Return the (X, Y) coordinate for the center point of the cell that contains the specified text.  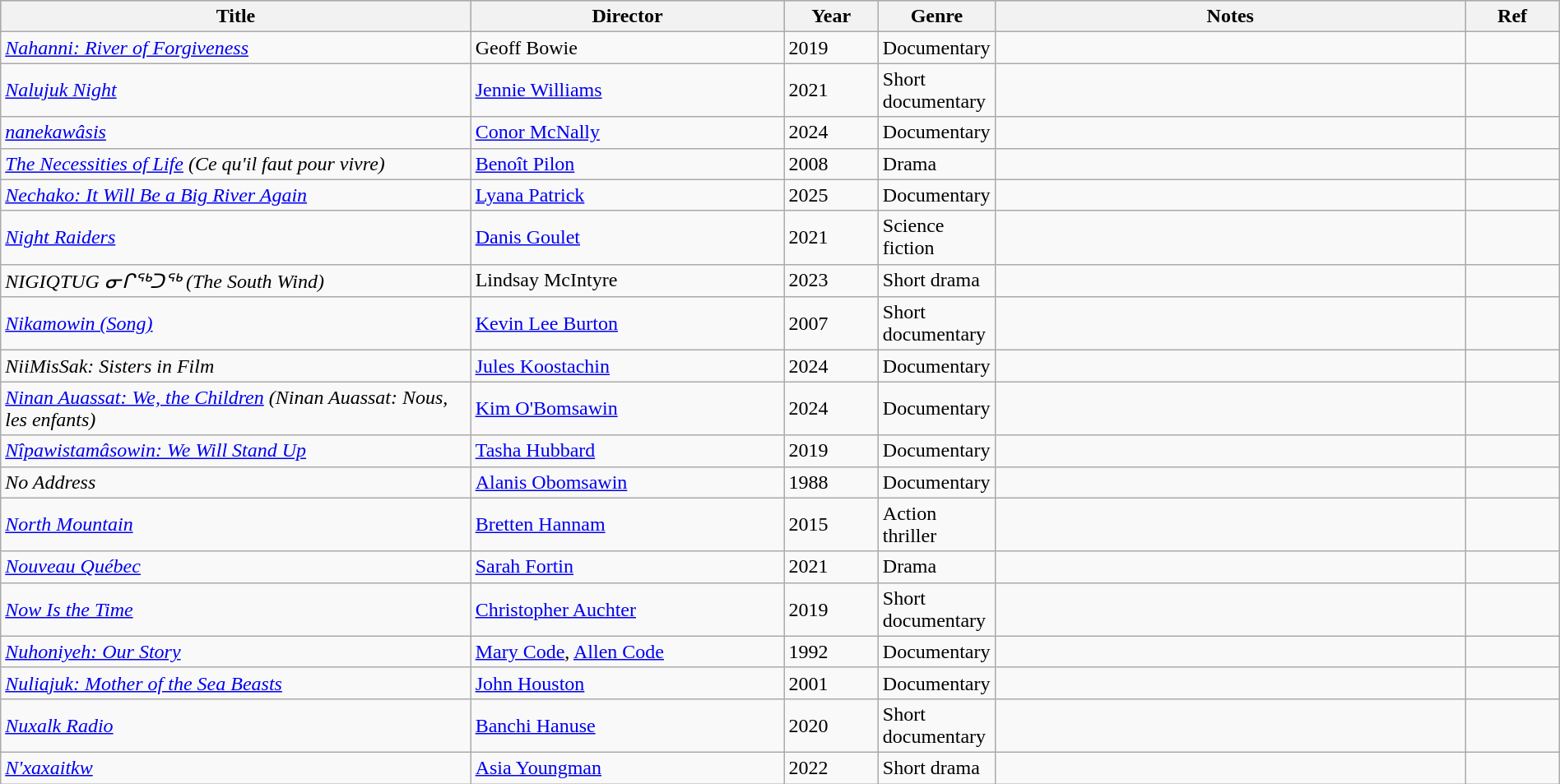
Alanis Obomsawin (627, 482)
Action thriller (936, 525)
Nikamowin (Song) (235, 324)
Kim O'Bomsawin (627, 408)
Nalujuk Night (235, 90)
2020 (831, 726)
Sarah Fortin (627, 567)
Nahanni: River of Forgiveness (235, 48)
Bretten Hannam (627, 525)
North Mountain (235, 525)
Notes (1231, 16)
Nechako: It Will Be a Big River Again (235, 195)
N'xaxaitkw (235, 768)
Title (235, 16)
2007 (831, 324)
Year (831, 16)
Ninan Auassat: We, the Children (Ninan Auassat: Nous, les enfants) (235, 408)
Tasha Hubbard (627, 451)
2008 (831, 164)
Now Is the Time (235, 609)
Geoff Bowie (627, 48)
Nouveau Québec (235, 567)
Ref (1512, 16)
1988 (831, 482)
Lyana Patrick (627, 195)
2001 (831, 683)
1992 (831, 652)
Genre (936, 16)
Lindsay McIntyre (627, 281)
NIGIQTUG ᓂᒋᖅᑐᖅ (The South Wind) (235, 281)
2023 (831, 281)
Mary Code, Allen Code (627, 652)
2025 (831, 195)
Jules Koostachin (627, 366)
Benoît Pilon (627, 164)
Nuxalk Radio (235, 726)
Danis Goulet (627, 237)
Science fiction (936, 237)
Banchi Hanuse (627, 726)
John Houston (627, 683)
Kevin Lee Burton (627, 324)
No Address (235, 482)
NiiMisSak: Sisters in Film (235, 366)
The Necessities of Life (Ce qu'il faut pour vivre) (235, 164)
2022 (831, 768)
Conor McNally (627, 132)
Nîpawistamâsowin: We Will Stand Up (235, 451)
Christopher Auchter (627, 609)
Director (627, 16)
Jennie Williams (627, 90)
nanekawâsis (235, 132)
Nuhoniyeh: Our Story (235, 652)
Asia Youngman (627, 768)
2015 (831, 525)
Night Raiders (235, 237)
Nuliajuk: Mother of the Sea Beasts (235, 683)
